Detect which cell encompasses the target text, then output its (X, Y) center coordinate. 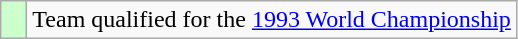
Team qualified for the 1993 World Championship (272, 20)
